Determine the (X, Y) coordinate at the center of the cell enclosing the given text.  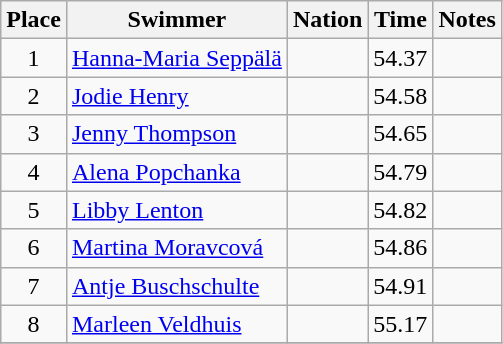
Place (34, 20)
3 (34, 134)
54.86 (400, 248)
6 (34, 248)
Antje Buschschulte (176, 286)
Hanna-Maria Seppälä (176, 58)
7 (34, 286)
54.65 (400, 134)
54.91 (400, 286)
8 (34, 324)
55.17 (400, 324)
Swimmer (176, 20)
54.82 (400, 210)
2 (34, 96)
Jodie Henry (176, 96)
5 (34, 210)
Jenny Thompson (176, 134)
Martina Moravcová (176, 248)
54.79 (400, 172)
4 (34, 172)
54.58 (400, 96)
Marleen Veldhuis (176, 324)
54.37 (400, 58)
Time (400, 20)
1 (34, 58)
Nation (327, 20)
Libby Lenton (176, 210)
Alena Popchanka (176, 172)
Notes (467, 20)
